Scan for the cell matching the given text and deliver its (X, Y) coordinate at center. 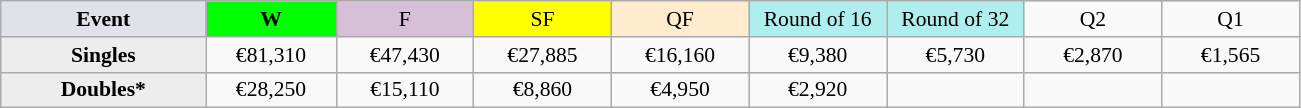
Doubles* (104, 90)
€27,885 (543, 55)
€47,430 (405, 55)
€1,565 (1231, 55)
€9,380 (818, 55)
€28,250 (271, 90)
Q1 (1231, 19)
QF (680, 19)
W (271, 19)
€8,860 (543, 90)
€16,160 (680, 55)
Round of 16 (818, 19)
Round of 32 (955, 19)
€15,110 (405, 90)
€81,310 (271, 55)
Singles (104, 55)
€4,950 (680, 90)
SF (543, 19)
Q2 (1093, 19)
€2,870 (1093, 55)
F (405, 19)
€5,730 (955, 55)
Event (104, 19)
€2,920 (818, 90)
